For the text-containing cell, return its midpoint in [X, Y] coordinate format. 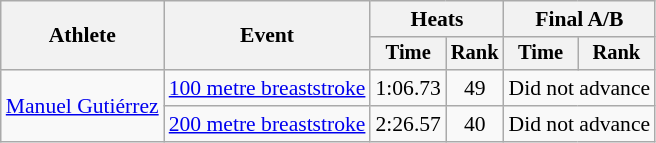
49 [475, 88]
40 [475, 124]
Manuel Gutiérrez [82, 106]
1:06.73 [408, 88]
100 metre breaststroke [268, 88]
Event [268, 36]
200 metre breaststroke [268, 124]
Heats [436, 19]
Athlete [82, 36]
Final A/B [580, 19]
2:26.57 [408, 124]
